Extract the (x, y) coordinate from the center of the cell holding the provided text.  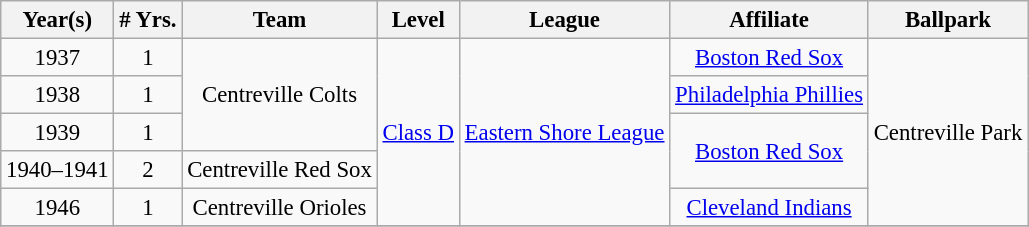
2 (148, 170)
Eastern Shore League (564, 133)
1938 (58, 95)
1937 (58, 58)
Centreville Orioles (280, 208)
Centreville Red Sox (280, 170)
Philadelphia Phillies (770, 95)
1939 (58, 133)
Centreville Colts (280, 96)
Year(s) (58, 20)
Centreville Park (948, 133)
Cleveland Indians (770, 208)
Affiliate (770, 20)
1940–1941 (58, 170)
Team (280, 20)
1946 (58, 208)
Class D (418, 133)
# Yrs. (148, 20)
Ballpark (948, 20)
Level (418, 20)
League (564, 20)
